Detect which cell encompasses the target text, then output its [x, y] center coordinate. 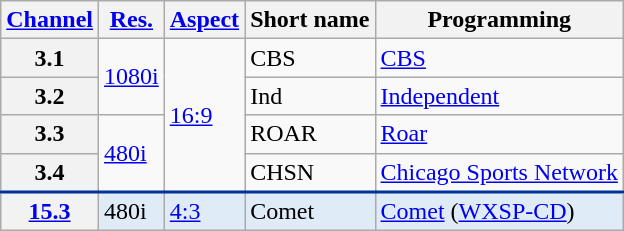
1080i [132, 77]
3.4 [50, 172]
ROAR [310, 134]
4:3 [204, 212]
3.2 [50, 96]
Ind [310, 96]
Comet (WXSP-CD) [499, 212]
15.3 [50, 212]
Chicago Sports Network [499, 172]
CHSN [310, 172]
16:9 [204, 116]
3.3 [50, 134]
Aspect [204, 20]
Roar [499, 134]
Independent [499, 96]
Res. [132, 20]
Channel [50, 20]
Short name [310, 20]
Comet [310, 212]
Programming [499, 20]
3.1 [50, 58]
